Locate the cell with the specified text and output its [X, Y] center coordinate. 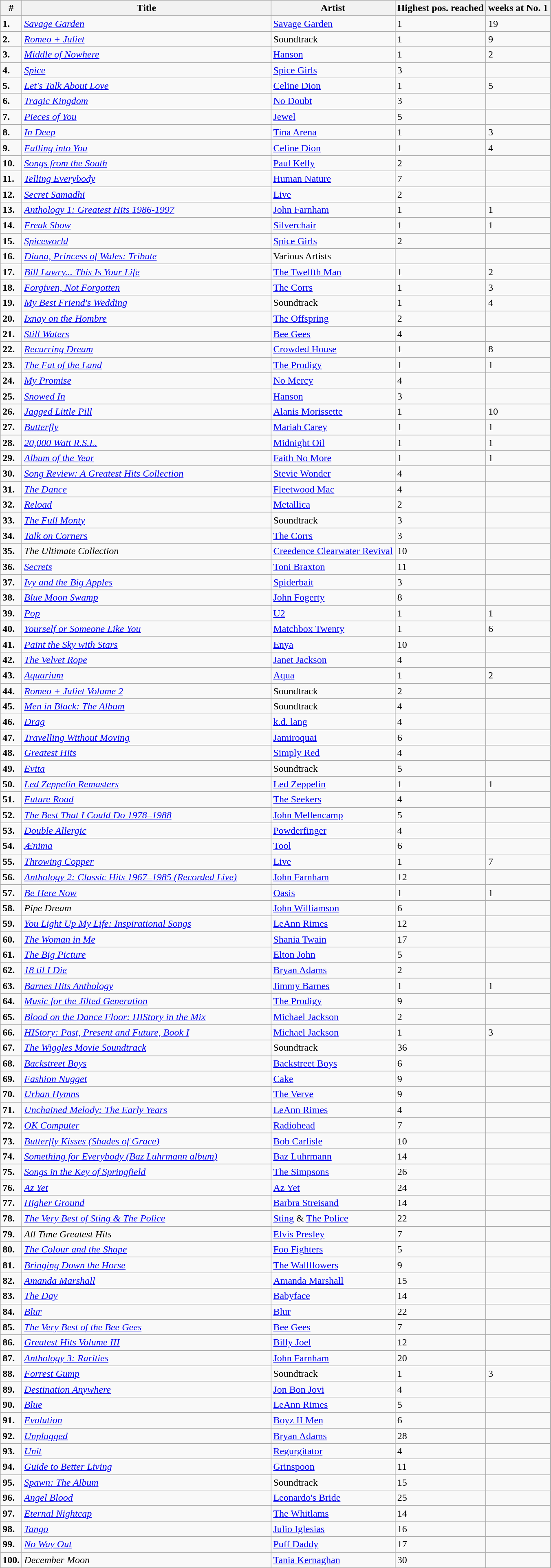
Tragic Kingdom [147, 101]
Evita [147, 769]
6. [11, 101]
Unit [147, 1451]
92. [11, 1435]
Paul Kelly [333, 163]
Tania Kernaghan [333, 1560]
Double Allergic [147, 830]
Fashion Nugget [147, 1079]
50. [11, 784]
Aquarium [147, 675]
Unplugged [147, 1435]
39. [11, 613]
Still Waters [147, 334]
Spiderbait [333, 582]
86. [11, 1343]
Paint the Sky with Stars [147, 644]
Babyface [333, 1296]
Fleetwood Mac [333, 489]
51. [11, 799]
31. [11, 489]
Recurring Dream [147, 349]
In Deep [147, 132]
66. [11, 1032]
Anthology 2: Classic Hits 1967–1985 (Recorded Live) [147, 877]
97. [11, 1513]
Blood on the Dance Floor: HIStory in the Mix [147, 1017]
Bringing Down the Horse [147, 1265]
56. [11, 877]
87. [11, 1358]
Eternal Nightcap [147, 1513]
14. [11, 225]
68. [11, 1063]
U2 [333, 613]
Pipe Dream [147, 908]
Spawn: The Album [147, 1482]
Boyz II Men [333, 1420]
5. [11, 86]
64. [11, 1001]
Various Artists [333, 256]
Secrets [147, 567]
The Wiggles Movie Soundtrack [147, 1048]
Led Zeppelin [333, 784]
1. [11, 24]
79. [11, 1234]
21. [11, 334]
Butterfly Kisses (Shades of Grace) [147, 1141]
73. [11, 1141]
Yourself or Someone Like You [147, 629]
85. [11, 1327]
Radiohead [333, 1125]
61. [11, 955]
Throwing Copper [147, 861]
John Williamson [333, 908]
18. [11, 287]
Jewel [333, 117]
13. [11, 210]
Foo Fighters [333, 1250]
The Verve [333, 1094]
28. [11, 442]
Mariah Carey [333, 427]
72. [11, 1125]
Men in Black: The Album [147, 707]
The Very Best of the Bee Gees [147, 1327]
Tool [333, 846]
32. [11, 505]
Bob Carlisle [333, 1141]
27. [11, 427]
89. [11, 1389]
Unchained Melody: The Early Years [147, 1110]
Be Here Now [147, 892]
26. [11, 411]
Creedence Clearwater Revival [333, 551]
Oasis [333, 892]
24 [440, 1188]
40. [11, 629]
Blue Moon Swamp [147, 598]
Tina Arena [333, 132]
62. [11, 970]
20. [11, 318]
Jamiroquai [333, 738]
Artist [333, 8]
My Best Friend's Wedding [147, 303]
Middle of Nowhere [147, 55]
No Way Out [147, 1544]
Forgiven, Not Forgotten [147, 287]
Baz Luhrmann [333, 1156]
Elvis Presley [333, 1234]
The Simpsons [333, 1172]
84. [11, 1312]
Spiceworld [147, 241]
Bill Lawry... This Is Your Life [147, 272]
75. [11, 1172]
38. [11, 598]
91. [11, 1420]
11. [11, 179]
OK Computer [147, 1125]
Telling Everybody [147, 179]
Anthology 3: Rarities [147, 1358]
96. [11, 1498]
18 til I Die [147, 970]
19 [518, 24]
The Seekers [333, 799]
Reload [147, 505]
4. [11, 70]
29. [11, 458]
HIStory: Past, Present and Future, Book I [147, 1032]
Barbra Streisand [333, 1203]
17. [11, 272]
8. [11, 132]
Future Road [147, 799]
12. [11, 194]
Jon Bon Jovi [333, 1389]
26 [440, 1172]
30. [11, 474]
Jimmy Barnes [333, 986]
35. [11, 551]
Leonardo's Bride [333, 1498]
54. [11, 846]
weeks at No. 1 [518, 8]
The Twelfth Man [333, 272]
90. [11, 1405]
Falling into You [147, 148]
Ænima [147, 846]
74. [11, 1156]
53. [11, 830]
Julio Iglesias [333, 1529]
Butterfly [147, 427]
22. [11, 349]
76. [11, 1188]
70. [11, 1094]
41. [11, 644]
82. [11, 1281]
Simply Red [333, 753]
94. [11, 1467]
Album of the Year [147, 458]
16. [11, 256]
The Offspring [333, 318]
Aqua [333, 675]
Freak Show [147, 225]
42. [11, 660]
Led Zeppelin Remasters [147, 784]
Destination Anywhere [147, 1389]
Pop [147, 613]
19. [11, 303]
Midnight Oil [333, 442]
Ivy and the Big Apples [147, 582]
77. [11, 1203]
Songs in the Key of Springfield [147, 1172]
The Colour and the Shape [147, 1250]
34. [11, 536]
60. [11, 939]
Billy Joel [333, 1343]
Highest pos. reached [440, 8]
Diana, Princess of Wales: Tribute [147, 256]
58. [11, 908]
My Promise [147, 380]
69. [11, 1079]
95. [11, 1482]
k.d. lang [333, 722]
Secret Samadhi [147, 194]
Angel Blood [147, 1498]
Barnes Hits Anthology [147, 986]
16 [440, 1529]
57. [11, 892]
25 [440, 1498]
98. [11, 1529]
Songs from the South [147, 163]
24. [11, 380]
Romeo + Juliet Volume 2 [147, 691]
44. [11, 691]
20 [440, 1358]
Pieces of You [147, 117]
Let's Talk About Love [147, 86]
48. [11, 753]
Puff Daddy [333, 1544]
Elton John [333, 955]
Enya [333, 644]
30 [440, 1560]
78. [11, 1219]
45. [11, 707]
Song Review: A Greatest Hits Collection [147, 474]
The Wallflowers [333, 1265]
49. [11, 769]
37. [11, 582]
Matchbox Twenty [333, 629]
Title [147, 8]
Toni Braxton [333, 567]
67. [11, 1048]
Anthology 1: Greatest Hits 1986-1997 [147, 210]
93. [11, 1451]
The Big Picture [147, 955]
The Woman in Me [147, 939]
7. [11, 117]
100. [11, 1560]
99. [11, 1544]
The Full Monty [147, 520]
Music for the Jilted Generation [147, 1001]
10. [11, 163]
Grinspoon [333, 1467]
The Very Best of Sting & The Police [147, 1219]
9. [11, 148]
Evolution [147, 1420]
65. [11, 1017]
47. [11, 738]
Human Nature [333, 179]
The Fat of the Land [147, 365]
2. [11, 39]
71. [11, 1110]
Guide to Better Living [147, 1467]
63. [11, 986]
# [11, 8]
December Moon [147, 1560]
Spice [147, 70]
33. [11, 520]
Alanis Morissette [333, 411]
The Dance [147, 489]
Higher Ground [147, 1203]
Tango [147, 1529]
25. [11, 396]
15. [11, 241]
59. [11, 923]
Talk on Corners [147, 536]
Jagged Little Pill [147, 411]
All Time Greatest Hits [147, 1234]
Ixnay on the Hombre [147, 318]
Powderfinger [333, 830]
You Light Up My Life: Inspirational Songs [147, 923]
Cake [333, 1079]
Snowed In [147, 396]
Romeo + Juliet [147, 39]
No Doubt [333, 101]
20,000 Watt R.S.L. [147, 442]
Something for Everybody (Baz Luhrmann album) [147, 1156]
Regurgitator [333, 1451]
No Mercy [333, 380]
43. [11, 675]
28 [440, 1435]
Greatest Hits Volume III [147, 1343]
The Whitlams [333, 1513]
36 [440, 1048]
23. [11, 365]
55. [11, 861]
The Velvet Rope [147, 660]
Urban Hymns [147, 1094]
Metallica [333, 505]
Stevie Wonder [333, 474]
Silverchair [333, 225]
Shania Twain [333, 939]
The Best That I Could Do 1978–1988 [147, 815]
John Fogerty [333, 598]
81. [11, 1265]
36. [11, 567]
Sting & The Police [333, 1219]
3. [11, 55]
80. [11, 1250]
52. [11, 815]
88. [11, 1374]
83. [11, 1296]
Greatest Hits [147, 753]
Drag [147, 722]
The Day [147, 1296]
Janet Jackson [333, 660]
John Mellencamp [333, 815]
Forrest Gump [147, 1374]
46. [11, 722]
Faith No More [333, 458]
Blue [147, 1405]
Travelling Without Moving [147, 738]
The Ultimate Collection [147, 551]
Crowded House [333, 349]
